Detect which cell encompasses the target text, then output its (x, y) center coordinate. 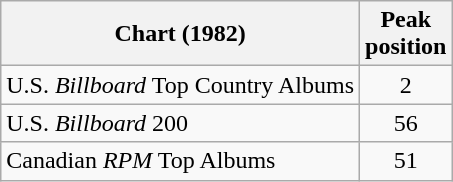
Canadian RPM Top Albums (180, 161)
56 (406, 123)
U.S. Billboard Top Country Albums (180, 85)
51 (406, 161)
Peakposition (406, 34)
Chart (1982) (180, 34)
2 (406, 85)
U.S. Billboard 200 (180, 123)
